From the cell containing the given text, extract its center point as (x, y) coordinate. 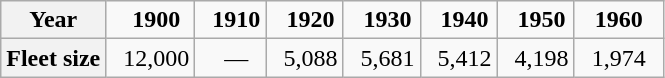
1,974 (618, 58)
1920 (304, 20)
12,000 (150, 58)
4,198 (536, 58)
— (230, 58)
Year (54, 20)
Fleet size (54, 58)
5,088 (304, 58)
1950 (536, 20)
1910 (230, 20)
1940 (458, 20)
5,412 (458, 58)
1930 (382, 20)
1960 (618, 20)
5,681 (382, 58)
1900 (150, 20)
